Return (X, Y) of the center of cell containing provided text 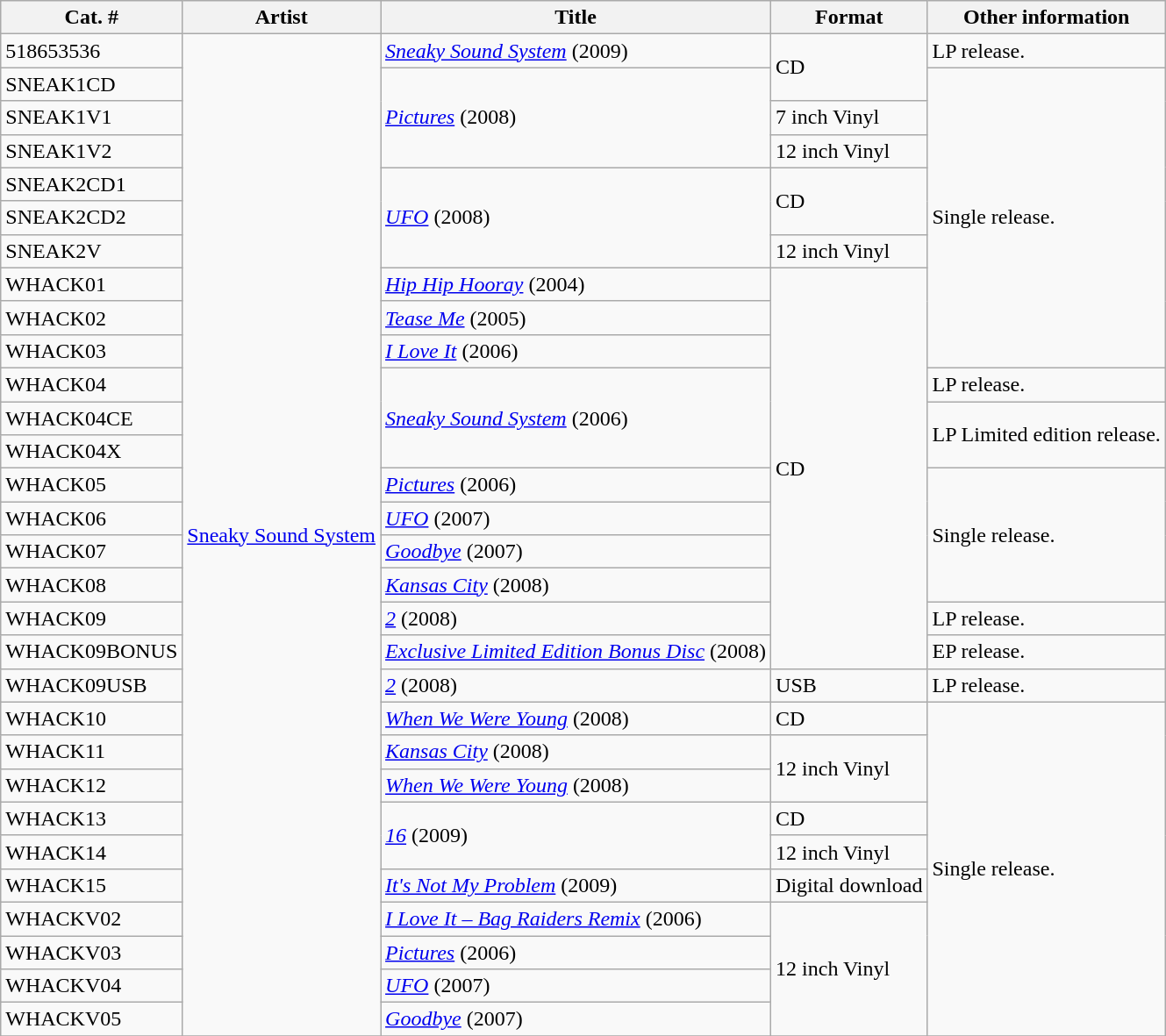
Other information (1046, 18)
WHACK04 (91, 384)
SNEAK2CD2 (91, 218)
WHACK15 (91, 885)
UFO (2008) (576, 218)
WHACK11 (91, 752)
Format (849, 18)
SNEAK2V (91, 251)
WHACK04X (91, 452)
WHACK01 (91, 284)
WHACKV03 (91, 952)
WHACK14 (91, 852)
WHACK09 (91, 618)
SNEAK1V2 (91, 151)
WHACK06 (91, 518)
I Love It – Bag Raiders Remix (2006) (576, 918)
WHACK05 (91, 485)
WHACK09BONUS (91, 652)
Digital download (849, 885)
Sneaky Sound System (2006) (576, 418)
Tease Me (2005) (576, 318)
Artist (282, 18)
WHACK02 (91, 318)
It's Not My Problem (2009) (576, 885)
Exclusive Limited Edition Bonus Disc (2008) (576, 652)
WHACK10 (91, 718)
SNEAK2CD1 (91, 184)
Sneaky Sound System (2009) (576, 51)
518653536 (91, 51)
SNEAK1V1 (91, 118)
Hip Hip Hooray (2004) (576, 284)
7 inch Vinyl (849, 118)
Sneaky Sound System (282, 535)
WHACK12 (91, 785)
WHACK04CE (91, 418)
WHACKV02 (91, 918)
WHACKV04 (91, 986)
WHACK13 (91, 818)
SNEAK1CD (91, 84)
WHACKV05 (91, 1019)
I Love It (2006) (576, 351)
EP release. (1046, 652)
WHACK07 (91, 552)
Pictures (2008) (576, 118)
WHACK03 (91, 351)
WHACK09USB (91, 685)
16 (2009) (576, 835)
Title (576, 18)
LP Limited edition release. (1046, 435)
USB (849, 685)
WHACK08 (91, 585)
Cat. # (91, 18)
